Pinpoint the cell where the given text exists, returning its (x, y) midpoint coordinate. 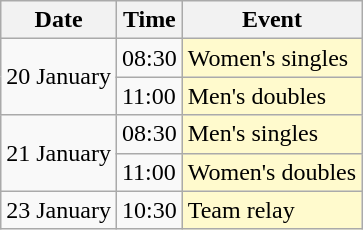
Time (149, 20)
23 January (59, 210)
20 January (59, 77)
21 January (59, 153)
Men's doubles (272, 96)
Event (272, 20)
Men's singles (272, 134)
Women's doubles (272, 172)
Women's singles (272, 58)
Team relay (272, 210)
Date (59, 20)
10:30 (149, 210)
